Scan for the cell matching the given text and deliver its (x, y) coordinate at center. 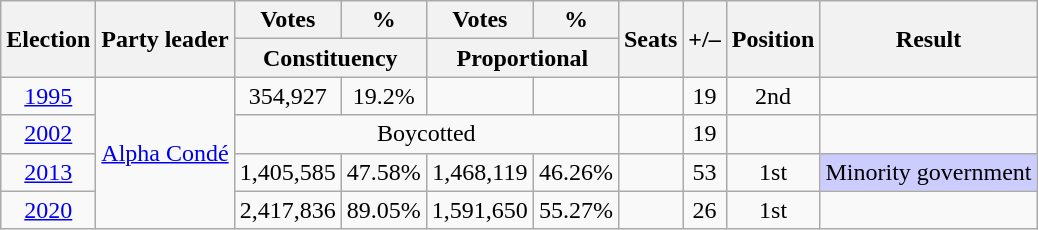
Minority government (928, 172)
Position (773, 39)
2002 (48, 134)
Proportional (522, 58)
Result (928, 39)
53 (704, 172)
47.58% (384, 172)
19.2% (384, 96)
2nd (773, 96)
Seats (650, 39)
Election (48, 39)
Constituency (330, 58)
46.26% (576, 172)
1995 (48, 96)
+/– (704, 39)
2,417,836 (288, 210)
354,927 (288, 96)
1,468,119 (480, 172)
2020 (48, 210)
26 (704, 210)
Party leader (165, 39)
Alpha Condé (165, 153)
1,405,585 (288, 172)
55.27% (576, 210)
2013 (48, 172)
Boycotted (426, 134)
1,591,650 (480, 210)
89.05% (384, 210)
